Capture the cell that displays the provided text and extract its (x, y) central coordinate. 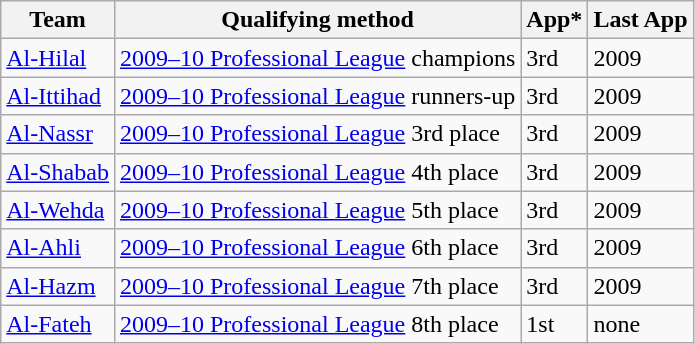
2009–10 Professional League champions (317, 58)
2009–10 Professional League 6th place (317, 248)
Al-Ahli (58, 248)
Last App (640, 20)
1st (554, 324)
Al-Nassr (58, 134)
Al-Ittihad (58, 96)
2009–10 Professional League 4th place (317, 172)
App* (554, 20)
Qualifying method (317, 20)
Team (58, 20)
Al-Hazm (58, 286)
Al-Shabab (58, 172)
none (640, 324)
Al-Wehda (58, 210)
Al-Hilal (58, 58)
2009–10 Professional League 7th place (317, 286)
2009–10 Professional League 3rd place (317, 134)
2009–10 Professional League 5th place (317, 210)
Al-Fateh (58, 324)
2009–10 Professional League 8th place (317, 324)
2009–10 Professional League runners-up (317, 96)
